Search for the cell housing the specified text and yield its [X, Y] center coordinate. 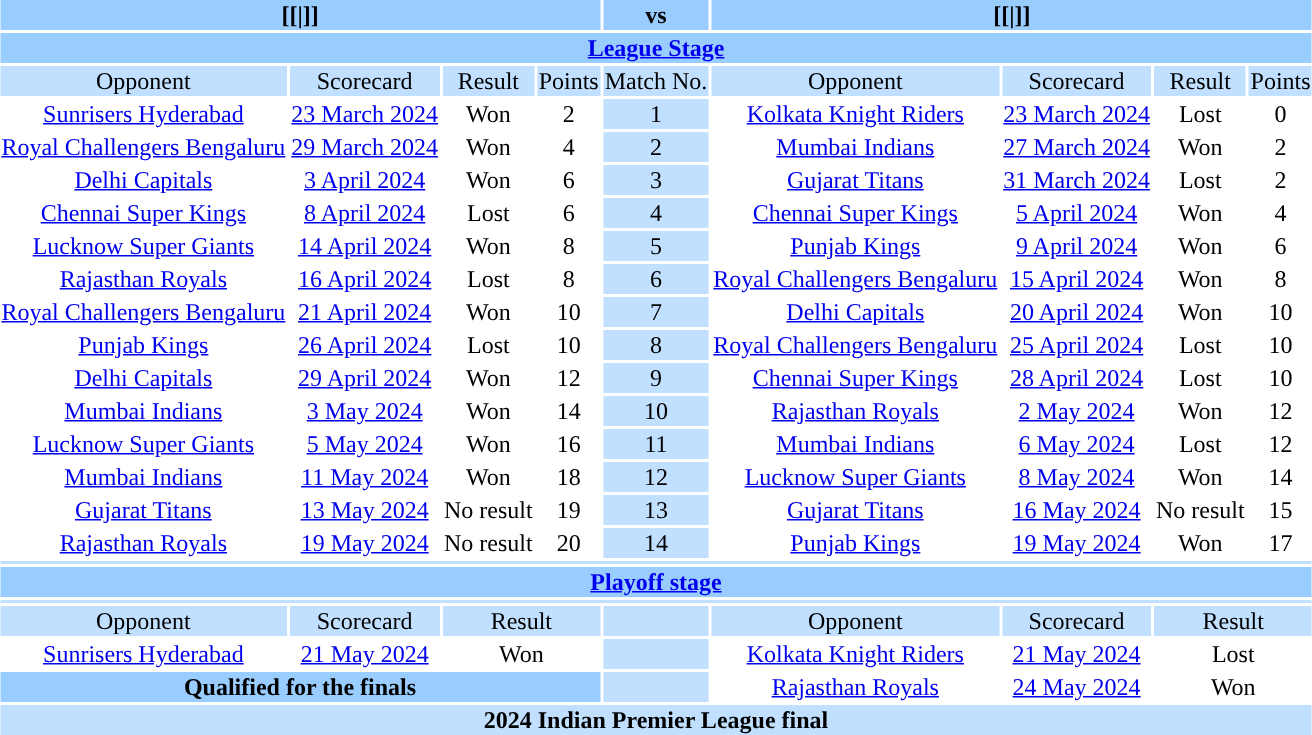
17 [1280, 543]
13 [656, 510]
0 [1280, 114]
2 May 2024 [1077, 411]
18 [568, 477]
11 [656, 444]
8 May 2024 [1077, 477]
29 April 2024 [365, 378]
28 April 2024 [1077, 378]
16 May 2024 [1077, 510]
16 [568, 444]
vs [656, 15]
13 May 2024 [365, 510]
26 April 2024 [365, 345]
11 May 2024 [365, 477]
3 [656, 180]
20 April 2024 [1077, 312]
14 April 2024 [365, 246]
9 [656, 378]
Playoff stage [656, 582]
24 May 2024 [1077, 687]
29 March 2024 [365, 147]
9 April 2024 [1077, 246]
1 [656, 114]
3 April 2024 [365, 180]
League Stage [656, 48]
5 May 2024 [365, 444]
15 [1280, 510]
8 April 2024 [365, 213]
3 May 2024 [365, 411]
19 [568, 510]
31 March 2024 [1077, 180]
Qualified for the finals [300, 687]
6 May 2024 [1077, 444]
16 April 2024 [365, 279]
21 April 2024 [365, 312]
27 March 2024 [1077, 147]
2024 Indian Premier League final [656, 720]
15 April 2024 [1077, 279]
25 April 2024 [1077, 345]
7 [656, 312]
5 April 2024 [1077, 213]
5 [656, 246]
Match No. [656, 81]
20 [568, 543]
